Scan for the cell matching the given text and deliver its (x, y) coordinate at center. 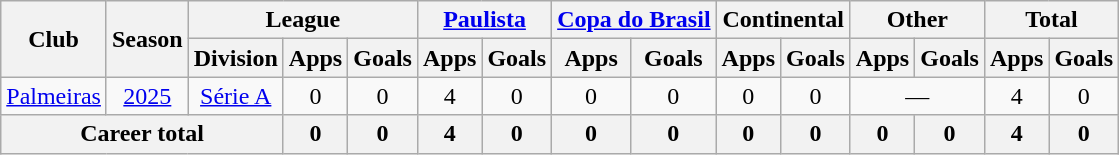
Total (1051, 20)
Palmeiras (54, 96)
Continental (783, 20)
Season (147, 39)
Série A (236, 96)
Career total (142, 134)
League (302, 20)
2025 (147, 96)
— (917, 96)
Copa do Brasil (634, 20)
Other (917, 20)
Paulista (484, 20)
Division (236, 58)
Club (54, 39)
